Locate the cell with the specified text and output its [X, Y] center coordinate. 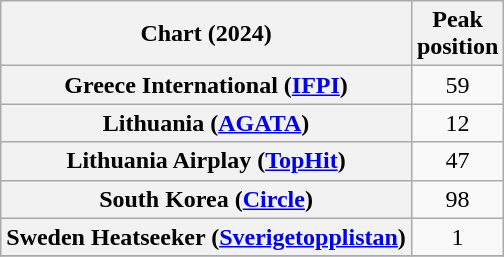
1 [457, 237]
12 [457, 123]
Lithuania (AGATA) [206, 123]
Peakposition [457, 34]
South Korea (Circle) [206, 199]
Chart (2024) [206, 34]
59 [457, 85]
47 [457, 161]
Sweden Heatseeker (Sverigetopplistan) [206, 237]
98 [457, 199]
Lithuania Airplay (TopHit) [206, 161]
Greece International (IFPI) [206, 85]
